Find where the given text appears and provide that cell's center as [X, Y] coordinate. 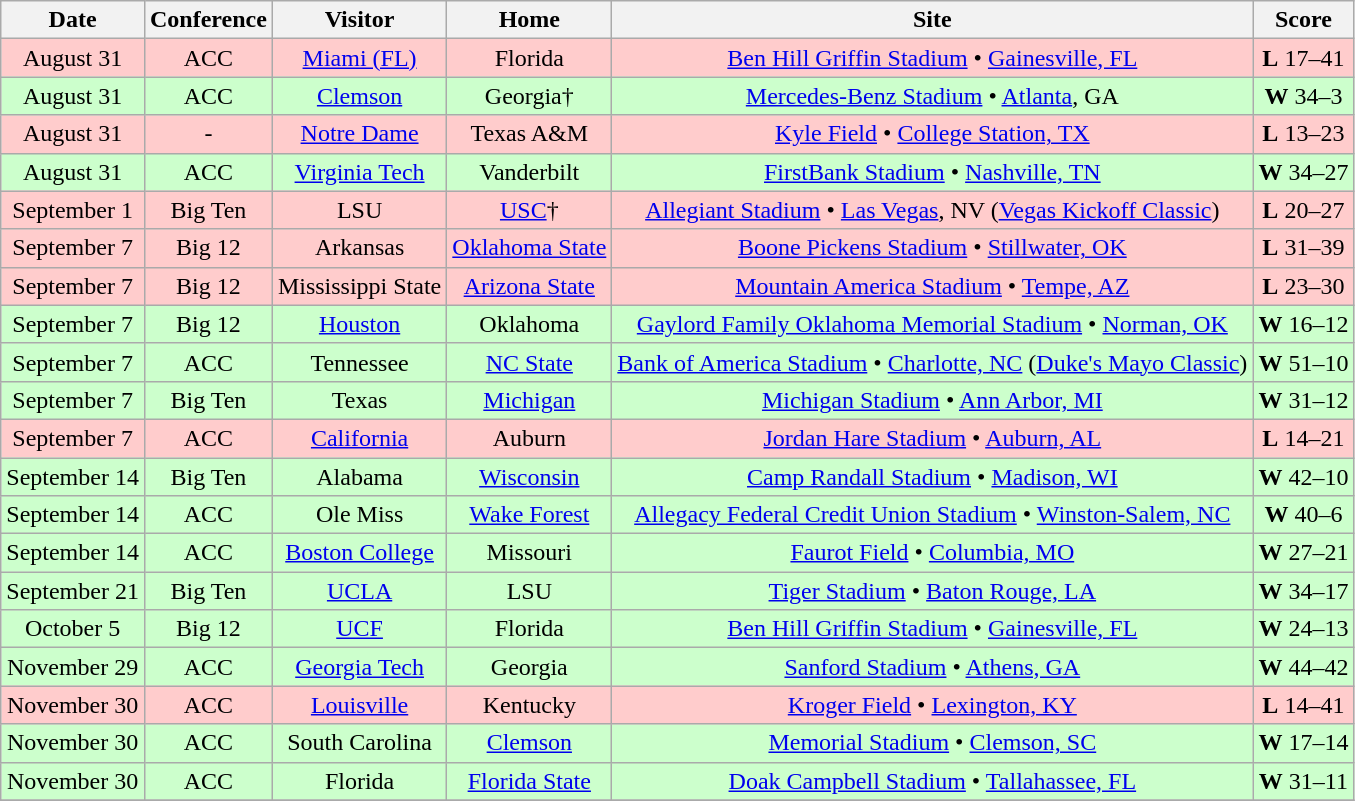
Kroger Field • Lexington, KY [932, 705]
USC† [530, 210]
Alabama [359, 477]
Boston College [359, 553]
W 27–21 [1304, 553]
Boone Pickens Stadium • Stillwater, OK [932, 248]
Michigan [530, 400]
Auburn [530, 438]
Arkansas [359, 248]
Louisville [359, 705]
Georgia† [530, 96]
Camp Randall Stadium • Madison, WI [932, 477]
Conference [208, 20]
W 44–42 [1304, 667]
Kentucky [530, 705]
Wisconsin [530, 477]
Allegiant Stadium • Las Vegas, NV (Vegas Kickoff Classic) [932, 210]
L 14–21 [1304, 438]
Mississippi State [359, 286]
September 1 [73, 210]
Texas [359, 400]
W 51–10 [1304, 362]
L 13–23 [1304, 134]
W 40–6 [1304, 515]
Virginia Tech [359, 172]
W 16–12 [1304, 324]
W 34–17 [1304, 591]
Ole Miss [359, 515]
Kyle Field • College Station, TX [932, 134]
L 23–30 [1304, 286]
Date [73, 20]
Faurot Field • Columbia, MO [932, 553]
Memorial Stadium • Clemson, SC [932, 743]
Oklahoma State [530, 248]
L 17–41 [1304, 58]
Tiger Stadium • Baton Rouge, LA [932, 591]
Houston [359, 324]
FirstBank Stadium • Nashville, TN [932, 172]
Michigan Stadium • Ann Arbor, MI [932, 400]
Notre Dame [359, 134]
Doak Campbell Stadium • Tallahassee, FL [932, 781]
NC State [530, 362]
October 5 [73, 629]
Visitor [359, 20]
Bank of America Stadium • Charlotte, NC (Duke's Mayo Classic) [932, 362]
Oklahoma [530, 324]
Missouri [530, 553]
South Carolina [359, 743]
Home [530, 20]
UCF [359, 629]
September 21 [73, 591]
Florida State [530, 781]
Tennessee [359, 362]
L 14–41 [1304, 705]
Arizona State [530, 286]
L 20–27 [1304, 210]
Mercedes-Benz Stadium • Atlanta, GA [932, 96]
Sanford Stadium • Athens, GA [932, 667]
Allegacy Federal Credit Union Stadium • Winston-Salem, NC [932, 515]
Wake Forest [530, 515]
Score [1304, 20]
California [359, 438]
L 31–39 [1304, 248]
W 31–12 [1304, 400]
W 31–11 [1304, 781]
- [208, 134]
Georgia [530, 667]
Vanderbilt [530, 172]
UCLA [359, 591]
W 34–27 [1304, 172]
W 24–13 [1304, 629]
November 29 [73, 667]
Jordan Hare Stadium • Auburn, AL [932, 438]
Gaylord Family Oklahoma Memorial Stadium • Norman, OK [932, 324]
Miami (FL) [359, 58]
W 42–10 [1304, 477]
Texas A&M [530, 134]
Site [932, 20]
W 17–14 [1304, 743]
W 34–3 [1304, 96]
Mountain America Stadium • Tempe, AZ [932, 286]
Georgia Tech [359, 667]
